Return (x, y) of the center of cell containing provided text 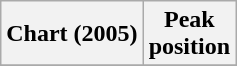
Chart (2005) (72, 34)
Peakposition (189, 34)
